Capture the cell that displays the provided text and extract its [X, Y] central coordinate. 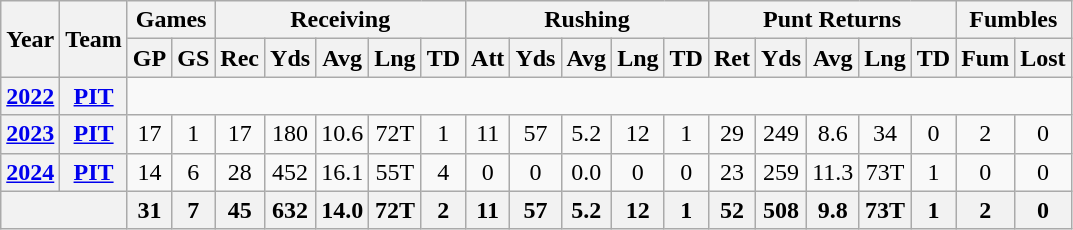
0.0 [586, 172]
Lost [1043, 58]
2022 [30, 96]
GP [149, 58]
4 [443, 172]
Rec [240, 58]
632 [290, 210]
45 [240, 210]
34 [885, 134]
7 [194, 210]
Receiving [340, 20]
11.3 [833, 172]
23 [732, 172]
55T [395, 172]
28 [240, 172]
6 [194, 172]
16.1 [342, 172]
9.8 [833, 210]
2023 [30, 134]
GS [194, 58]
Ret [732, 58]
249 [782, 134]
452 [290, 172]
14 [149, 172]
Rushing [588, 20]
14.0 [342, 210]
31 [149, 210]
10.6 [342, 134]
Fum [986, 58]
180 [290, 134]
259 [782, 172]
Punt Returns [832, 20]
Games [170, 20]
Fumbles [1014, 20]
Year [30, 39]
29 [732, 134]
Att [488, 58]
52 [732, 210]
2024 [30, 172]
8.6 [833, 134]
Team [94, 39]
508 [782, 210]
